Return [X, Y] of the center of cell containing provided text 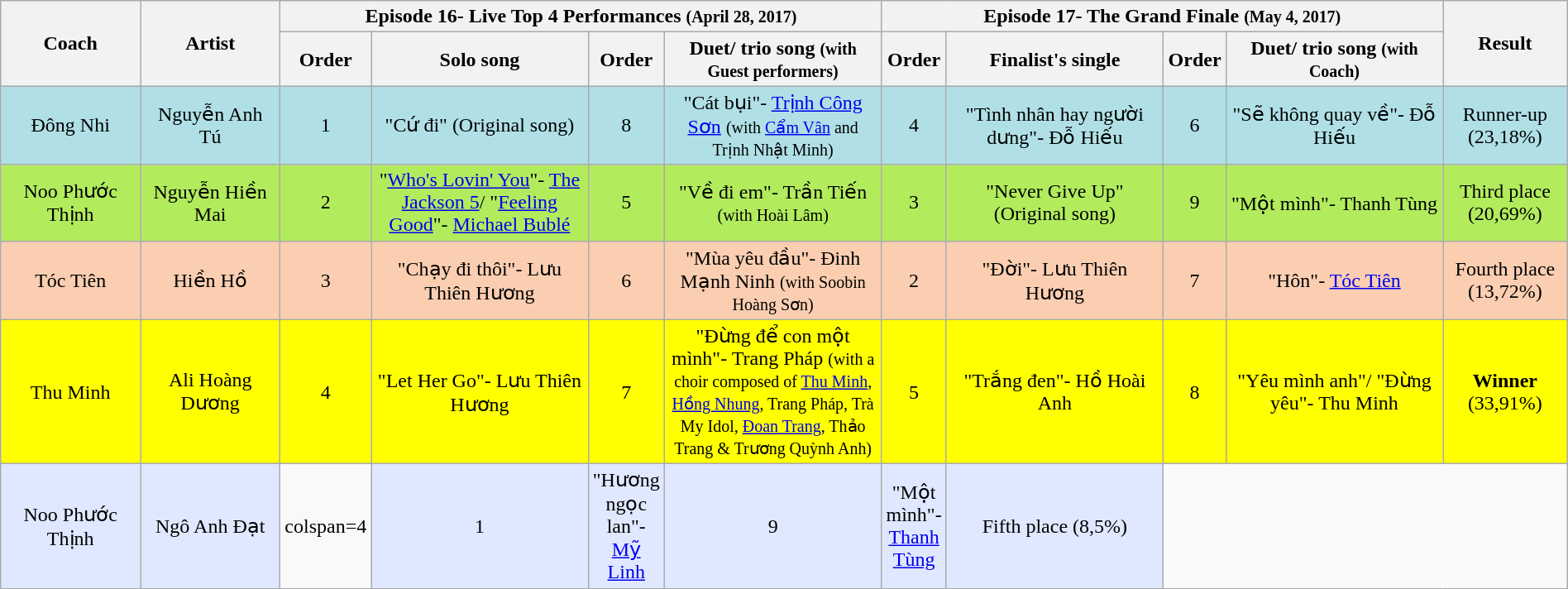
"Who's Lovin' You"- The Jackson 5/ "Feeling Good"- Michael Bublé [480, 203]
Episode 16- Live Top 4 Performances (April 28, 2017) [581, 17]
"Tình nhân hay người dưng"- Đỗ Hiếu [1054, 126]
Thu Minh [71, 392]
Result [1505, 43]
"Chạy đi thôi"- Lưu Thiên Hương [480, 280]
"Đời"- Lưu Thiên Hương [1054, 280]
Episode 17- The Grand Finale (May 4, 2017) [1163, 17]
Nguyễn Hiền Mai [210, 203]
Solo song [480, 60]
"Hôn"- Tóc Tiên [1334, 280]
Winner (33,91%) [1505, 392]
Đông Nhi [71, 126]
"Cát bụi"- Trịnh Công Sơn (with Cẩm Vân and Trịnh Nhật Minh) [772, 126]
Ali Hoàng Dương [210, 392]
Third place (20,69%) [1505, 203]
Fourth place (13,72%) [1505, 280]
"Mùa yêu đầu"- Đinh Mạnh Ninh (with Soobin Hoàng Sơn) [772, 280]
"Trắng đen"- Hồ Hoài Anh [1054, 392]
"Yêu mình anh"/ "Đừng yêu"- Thu Minh [1334, 392]
Finalist's single [1054, 60]
colspan=4 [326, 526]
Fifth place (8,5%) [1054, 526]
Artist [210, 43]
Ngô Anh Đạt [210, 526]
"Never Give Up" (Original song) [1054, 203]
Hiền Hồ [210, 280]
Duet/ trio song (with Guest performers) [772, 60]
"Cứ đi" (Original song) [480, 126]
Duet/ trio song (with Coach) [1334, 60]
Runner-up (23,18%) [1505, 126]
Nguyễn Anh Tú [210, 126]
"Về đi em"- Trần Tiến (with Hoài Lâm) [772, 203]
"Sẽ không quay về"- Đỗ Hiếu [1334, 126]
"Let Her Go"- Lưu Thiên Hương [480, 392]
Coach [71, 43]
"Hương ngọc lan"- Mỹ Linh [626, 526]
Tóc Tiên [71, 280]
